Search for the cell housing the specified text and yield its (x, y) center coordinate. 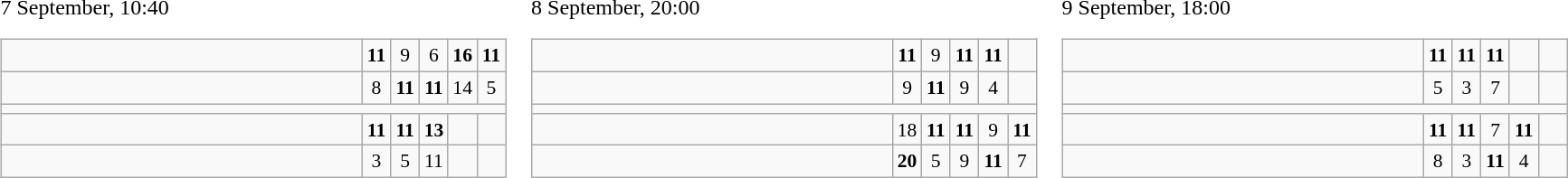
18 (908, 129)
20 (908, 162)
6 (434, 56)
16 (462, 56)
13 (434, 129)
14 (462, 88)
